For the text-containing cell, return its midpoint in (X, Y) coordinate format. 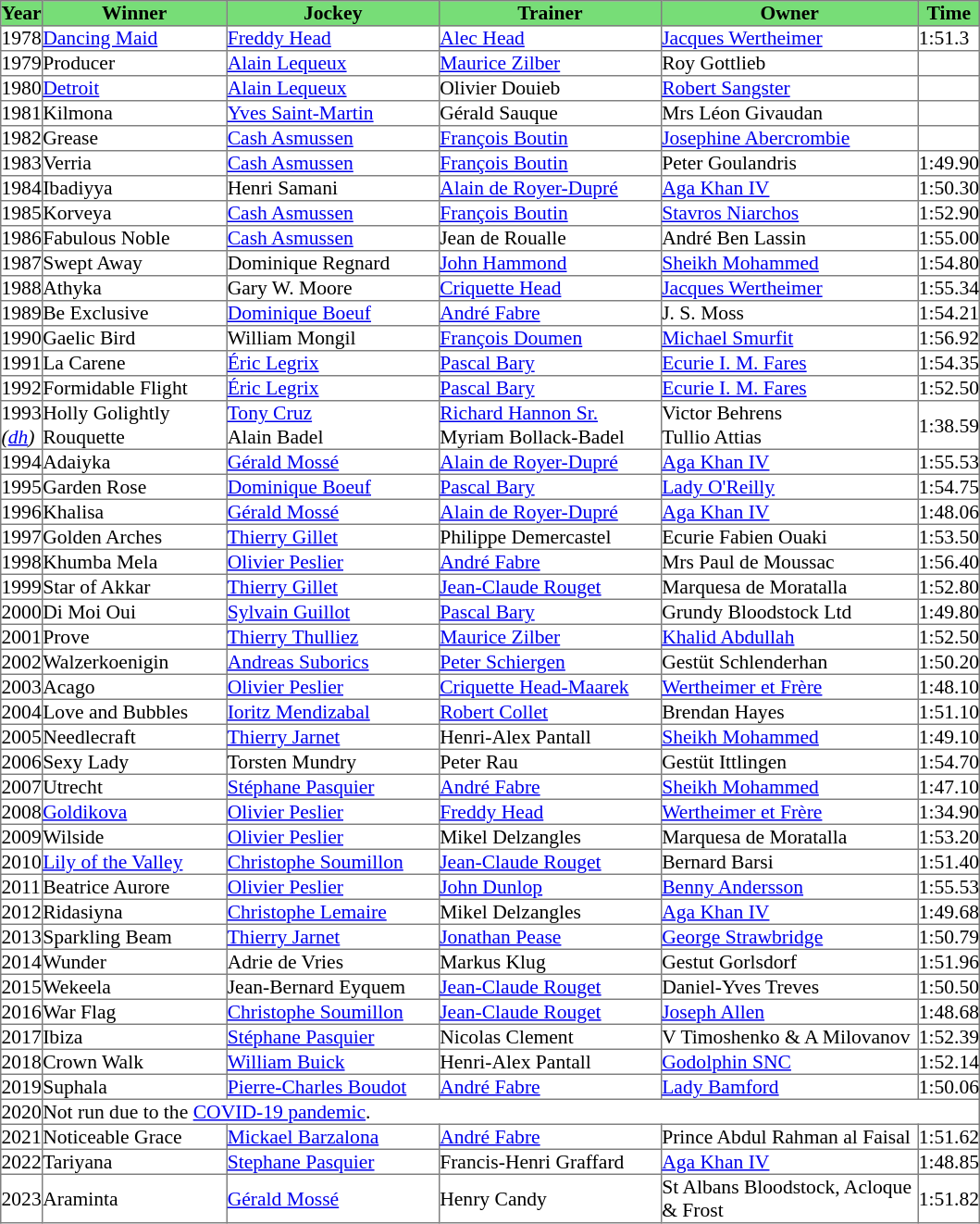
1981 (22, 113)
Mrs Paul de Moussac (789, 561)
2016 (22, 1011)
Gestüt Ittlingen (789, 761)
Markus Klug (550, 961)
Walzerkoenigin (134, 661)
Not run due to the COVID-19 pandemic. (511, 1111)
Stephane Pasquier (333, 1161)
1:53.50 (949, 537)
John Hammond (550, 263)
2022 (22, 1161)
Fabulous Noble (134, 239)
Detroit (134, 89)
Henry Candy (550, 1198)
Christophe Lemaire (333, 911)
1996 (22, 511)
Producer (134, 63)
Brendan Hayes (789, 711)
Kilmona (134, 113)
2000 (22, 611)
2011 (22, 887)
1:49.10 (949, 737)
Needlecraft (134, 737)
1986 (22, 239)
Andreas Suborics (333, 661)
Adaiyka (134, 461)
Torsten Mundry (333, 761)
François Doumen (550, 339)
1:49.80 (949, 611)
1978 (22, 39)
2017 (22, 1037)
Gestüt Schlenderhan (789, 661)
1994 (22, 461)
Acago (134, 687)
William Buick (333, 1061)
Khumba Mela (134, 561)
Winner (134, 13)
Peter Goulandris (789, 163)
Formidable Flight (134, 389)
Time (949, 13)
1991 (22, 363)
V Timoshenko & A Milovanov (789, 1037)
Crown Walk (134, 1061)
1:38.59 (949, 425)
Gary W. Moore (333, 289)
1:48.06 (949, 511)
Di Moi Oui (134, 611)
Richard Hannon Sr.Myriam Bollack-Badel (550, 425)
Lily of the Valley (134, 861)
Stavros Niarchos (789, 213)
George Strawbridge (789, 937)
1979 (22, 63)
Pierre-Charles Boudot (333, 1087)
Gestut Gorlsdorf (789, 961)
1:34.90 (949, 811)
Tony CruzAlain Badel (333, 425)
2003 (22, 687)
Ioritz Mendizabal (333, 711)
Khalisa (134, 511)
2008 (22, 811)
Robert Collet (550, 711)
Swept Away (134, 263)
Jean-Bernard Eyquem (333, 987)
Lady O'Reilly (789, 487)
Jockey (333, 13)
2019 (22, 1087)
Garden Rose (134, 487)
1990 (22, 339)
1993(dh) (22, 425)
Henri Samani (333, 189)
1988 (22, 289)
Sparkling Beam (134, 937)
1982 (22, 139)
Adrie de Vries (333, 961)
War Flag (134, 1011)
Love and Bubbles (134, 711)
Olivier Douieb (550, 89)
1:51.40 (949, 861)
2004 (22, 711)
1:51.10 (949, 711)
Philippe Demercastel (550, 537)
2020 (22, 1111)
Josephine Abercrombie (789, 139)
1:52.90 (949, 213)
Criquette Head-Maarek (550, 687)
Alec Head (550, 39)
Dancing Maid (134, 39)
Grease (134, 139)
Jonathan Pease (550, 937)
2010 (22, 861)
1984 (22, 189)
Peter Rau (550, 761)
1:56.92 (949, 339)
1985 (22, 213)
Bernard Barsi (789, 861)
1:50.20 (949, 661)
William Mongil (333, 339)
Trainer (550, 13)
2013 (22, 937)
1:55.00 (949, 239)
Mickael Barzalona (333, 1137)
Nicolas Clement (550, 1037)
Golden Arches (134, 537)
1:47.10 (949, 787)
Thierry Thulliez (333, 637)
1:50.50 (949, 987)
Grundy Bloodstock Ltd (789, 611)
J. S. Moss (789, 313)
1:48.68 (949, 1011)
John Dunlop (550, 887)
1980 (22, 89)
Ibadiyya (134, 189)
Utrecht (134, 787)
2018 (22, 1061)
Godolphin SNC (789, 1061)
Ecurie Fabien Ouaki (789, 537)
2021 (22, 1137)
2023 (22, 1198)
1:50.79 (949, 937)
Wilside (134, 837)
Suphala (134, 1087)
1:48.85 (949, 1161)
Ibiza (134, 1037)
Roy Gottlieb (789, 63)
Mrs Léon Givaudan (789, 113)
Araminta (134, 1198)
Robert Sangster (789, 89)
1:49.68 (949, 911)
1999 (22, 587)
Wunder (134, 961)
Holly GolightlyRouquette (134, 425)
2015 (22, 987)
Joseph Allen (789, 1011)
1989 (22, 313)
Prove (134, 637)
1:54.21 (949, 313)
1998 (22, 561)
St Albans Bloodstock, Acloque & Frost (789, 1198)
Jean de Roualle (550, 239)
Beatrice Aurore (134, 887)
1:51.96 (949, 961)
1:54.70 (949, 761)
1997 (22, 537)
Daniel-Yves Treves (789, 987)
2002 (22, 661)
Tariyana (134, 1161)
Be Exclusive (134, 313)
Prince Abdul Rahman al Faisal (789, 1137)
Benny Andersson (789, 887)
1:54.75 (949, 487)
La Carene (134, 363)
1:52.80 (949, 587)
2014 (22, 961)
1:49.90 (949, 163)
2006 (22, 761)
Michael Smurfit (789, 339)
2007 (22, 787)
2012 (22, 911)
1:56.40 (949, 561)
Francis-Henri Graffard (550, 1161)
Ridasiyna (134, 911)
1:51.82 (949, 1198)
André Ben Lassin (789, 239)
1:53.20 (949, 837)
2009 (22, 837)
1:54.80 (949, 263)
1:51.3 (949, 39)
1:55.34 (949, 289)
1995 (22, 487)
1987 (22, 263)
Wekeela (134, 987)
Korveya (134, 213)
Sylvain Guillot (333, 611)
1:50.06 (949, 1087)
Dominique Regnard (333, 263)
1:52.39 (949, 1037)
1983 (22, 163)
1:51.62 (949, 1137)
2001 (22, 637)
Year (22, 13)
1:50.30 (949, 189)
Star of Akkar (134, 587)
Victor BehrensTullio Attias (789, 425)
Noticeable Grace (134, 1137)
1992 (22, 389)
Goldikova (134, 811)
Owner (789, 13)
Verria (134, 163)
Yves Saint-Martin (333, 113)
Criquette Head (550, 289)
Gérald Sauque (550, 113)
1:54.35 (949, 363)
1:52.14 (949, 1061)
Athyka (134, 289)
Gaelic Bird (134, 339)
Peter Schiergen (550, 661)
Lady Bamford (789, 1087)
Sexy Lady (134, 761)
1:48.10 (949, 687)
2005 (22, 737)
Khalid Abdullah (789, 637)
